Scan for the cell matching the given text and deliver its (X, Y) coordinate at center. 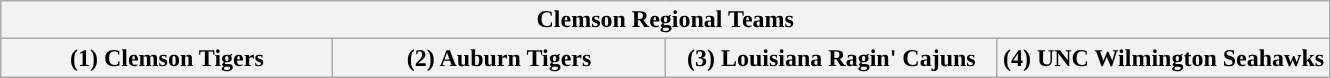
(3) Louisiana Ragin' Cajuns (831, 58)
(1) Clemson Tigers (167, 58)
(2) Auburn Tigers (499, 58)
(4) UNC Wilmington Seahawks (1163, 58)
Clemson Regional Teams (666, 20)
